Output the (X, Y) coordinate of the center of the cell containing the given text.  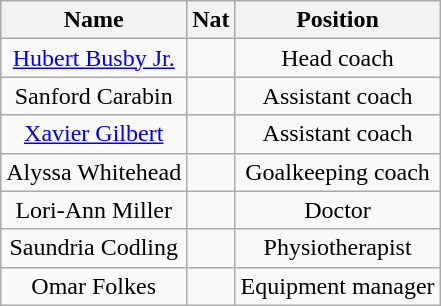
Alyssa Whitehead (94, 172)
Hubert Busby Jr. (94, 58)
Position (338, 20)
Head coach (338, 58)
Physiotherapist (338, 248)
Nat (211, 20)
Doctor (338, 210)
Equipment manager (338, 286)
Lori-Ann Miller (94, 210)
Sanford Carabin (94, 96)
Saundria Codling (94, 248)
Omar Folkes (94, 286)
Goalkeeping coach (338, 172)
Name (94, 20)
Xavier Gilbert (94, 134)
